Scan for the cell matching the given text and deliver its (X, Y) coordinate at center. 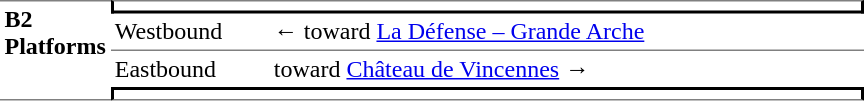
Westbound (190, 33)
← toward La Défense – Grande Arche (566, 33)
B2Platforms (55, 50)
toward Château de Vincennes → (566, 69)
Eastbound (190, 69)
